Return the [X, Y] coordinate for the center point of the cell that contains the specified text.  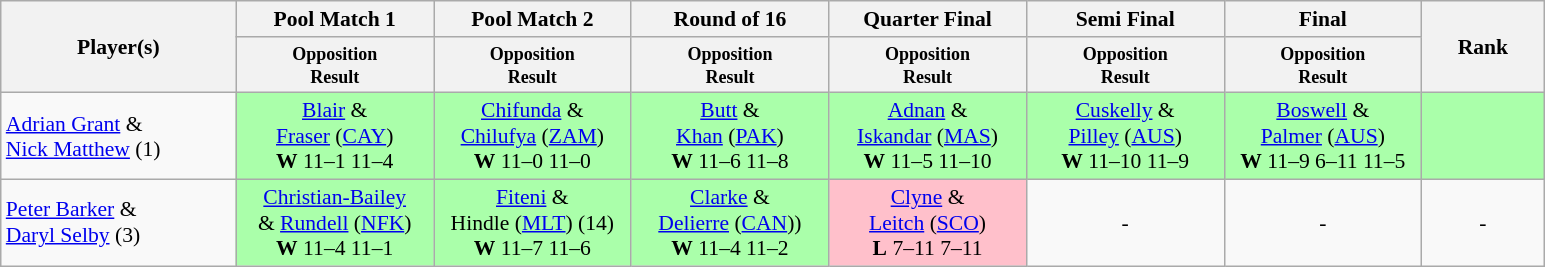
Adrian Grant &Nick Matthew (1) [118, 136]
Butt &Khan (PAK)W 11–6 11–8 [730, 136]
Player(s) [118, 47]
Peter Barker &Daryl Selby (3) [118, 224]
Quarter Final [928, 19]
Clarke &Delierre (CAN))W 11–4 11–2 [730, 224]
Clyne &Leitch (SCO)L 7–11 7–11 [928, 224]
Pool Match 1 [335, 19]
Fiteni &Hindle (MLT) (14)W 11–7 11–6 [533, 224]
Christian-Bailey& Rundell (NFK)W 11–4 11–1 [335, 224]
Semi Final [1125, 19]
Adnan &Iskandar (MAS)W 11–5 11–10 [928, 136]
Blair &Fraser (CAY)W 11–1 11–4 [335, 136]
Chifunda &Chilufya (ZAM)W 11–0 11–0 [533, 136]
Rank [1484, 47]
Final [1323, 19]
Boswell &Palmer (AUS)W 11–9 6–11 11–5 [1323, 136]
Cuskelly &Pilley (AUS)W 11–10 11–9 [1125, 136]
Round of 16 [730, 19]
Pool Match 2 [533, 19]
